For the text-containing cell, return its midpoint in (x, y) coordinate format. 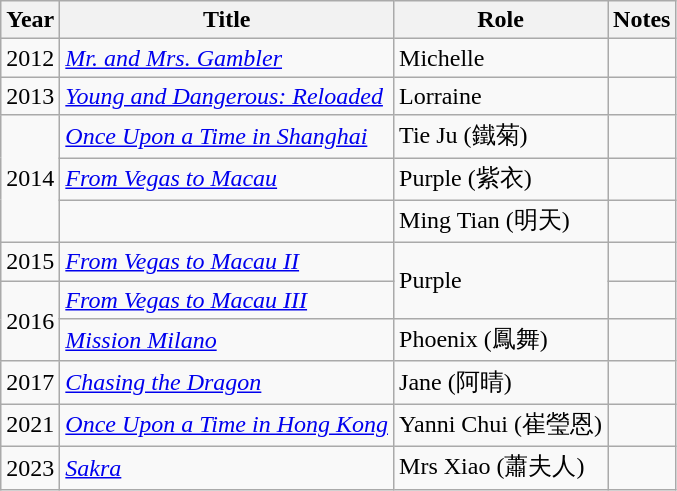
From Vegas to Macau III (227, 300)
Ming Tian (明天) (501, 222)
Purple (紫衣) (501, 180)
Year (30, 20)
Once Upon a Time in Hong Kong (227, 426)
2023 (30, 468)
2016 (30, 322)
Title (227, 20)
Mr. and Mrs. Gambler (227, 58)
2021 (30, 426)
Michelle (501, 58)
2012 (30, 58)
Sakra (227, 468)
Jane (阿晴) (501, 382)
Notes (642, 20)
2017 (30, 382)
Young and Dangerous: Reloaded (227, 96)
Yanni Chui (崔瑩恩) (501, 426)
Chasing the Dragon (227, 382)
Purple (501, 281)
From Vegas to Macau (227, 180)
Once Upon a Time in Shanghai (227, 136)
2015 (30, 262)
2014 (30, 179)
Mission Milano (227, 340)
Role (501, 20)
Tie Ju (鐵菊) (501, 136)
Mrs Xiao (蕭夫人) (501, 468)
2013 (30, 96)
From Vegas to Macau II (227, 262)
Phoenix (鳳舞) (501, 340)
Lorraine (501, 96)
